Detect which cell encompasses the target text, then output its (x, y) center coordinate. 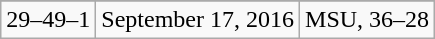
29–49–1 (48, 20)
September 17, 2016 (198, 20)
MSU, 36–28 (368, 20)
